Scan for the cell matching the given text and deliver its [X, Y] coordinate at center. 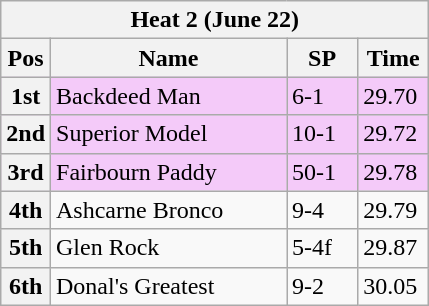
9-2 [322, 286]
4th [26, 210]
9-4 [322, 210]
5-4f [322, 248]
29.78 [394, 172]
Glen Rock [169, 248]
6-1 [322, 96]
2nd [26, 134]
Backdeed Man [169, 96]
Pos [26, 58]
Name [169, 58]
50-1 [322, 172]
Fairbourn Paddy [169, 172]
Heat 2 (June 22) [215, 20]
1st [26, 96]
10-1 [322, 134]
SP [322, 58]
29.79 [394, 210]
3rd [26, 172]
6th [26, 286]
Time [394, 58]
29.87 [394, 248]
Ashcarne Bronco [169, 210]
29.70 [394, 96]
29.72 [394, 134]
Donal's Greatest [169, 286]
5th [26, 248]
Superior Model [169, 134]
30.05 [394, 286]
